Search for the cell housing the specified text and yield its (x, y) center coordinate. 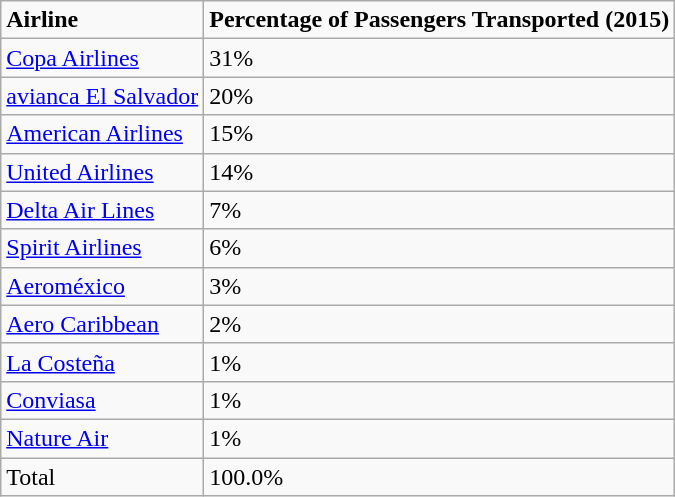
20% (440, 96)
Aero Caribbean (102, 324)
Conviasa (102, 400)
7% (440, 210)
Percentage of Passengers Transported (2015) (440, 20)
15% (440, 134)
2% (440, 324)
Aeroméxico (102, 286)
Spirit Airlines (102, 248)
6% (440, 248)
Total (102, 477)
avianca El Salvador (102, 96)
14% (440, 172)
31% (440, 58)
Nature Air (102, 438)
La Costeña (102, 362)
American Airlines (102, 134)
Copa Airlines (102, 58)
100.0% (440, 477)
3% (440, 286)
United Airlines (102, 172)
Airline (102, 20)
Delta Air Lines (102, 210)
